Return the (x, y) coordinate for the center point of the cell that contains the specified text.  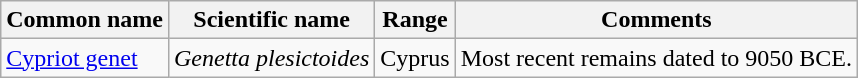
Range (415, 20)
Cyprus (415, 58)
Scientific name (271, 20)
Comments (656, 20)
Cypriot genet (85, 58)
Genetta plesictoides (271, 58)
Most recent remains dated to 9050 BCE. (656, 58)
Common name (85, 20)
